From the cell containing the given text, extract its center point as [x, y] coordinate. 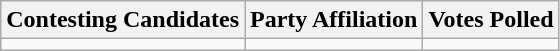
Votes Polled [491, 20]
Party Affiliation [334, 20]
Contesting Candidates [123, 20]
